Return (X, Y) of the center of cell containing provided text 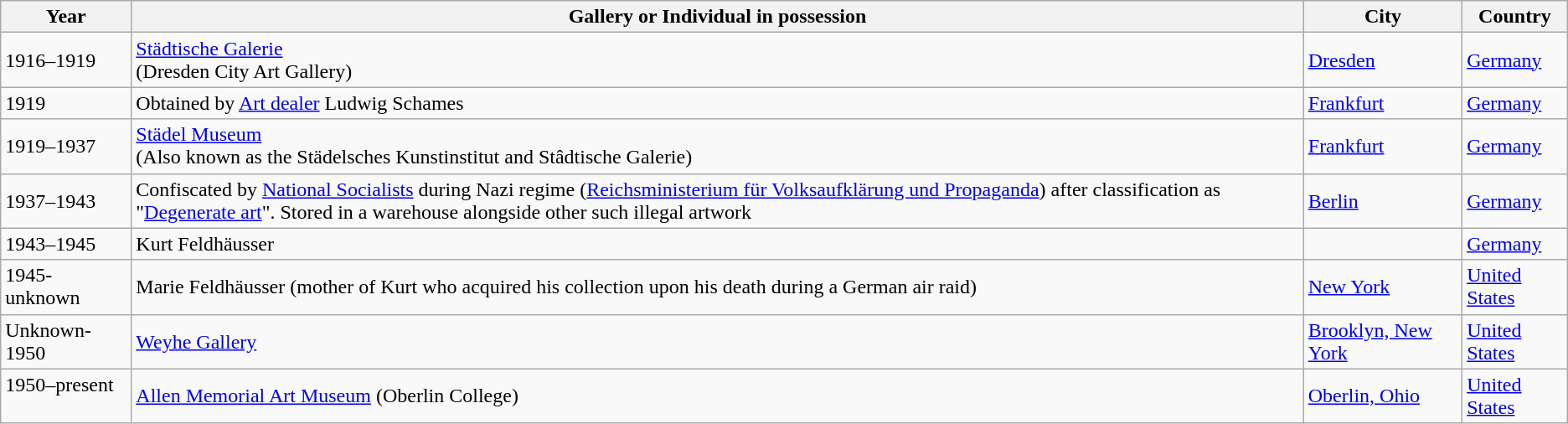
1945-unknown (66, 287)
Brooklyn, New York (1382, 342)
Allen Memorial Art Museum (Oberlin College) (717, 396)
1943–1945 (66, 244)
Kurt Feldhäusser (717, 244)
Städel Museum(Also known as the Städelsches Kunstinstitut and Stâdtische Galerie) (717, 146)
Country (1515, 17)
Unknown-1950 (66, 342)
Obtained by Art dealer Ludwig Schames (717, 103)
Gallery or Individual in possession (717, 17)
Dresden (1382, 60)
Oberlin, Ohio (1382, 396)
1916–1919 (66, 60)
Städtische Galerie(Dresden City Art Gallery) (717, 60)
Year (66, 17)
1919–1937 (66, 146)
1950–present (66, 396)
Marie Feldhäusser (mother of Kurt who acquired his collection upon his death during a German air raid) (717, 287)
Weyhe Gallery (717, 342)
1919 (66, 103)
1937–1943 (66, 201)
City (1382, 17)
New York (1382, 287)
Berlin (1382, 201)
